For the text-containing cell, return its midpoint in (X, Y) coordinate format. 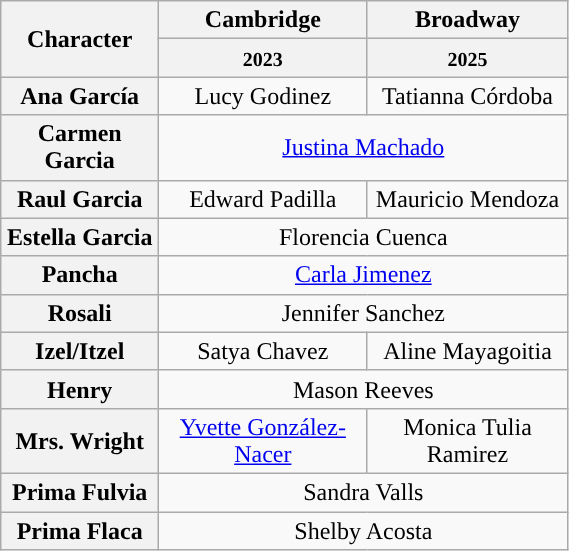
Henry (80, 389)
Satya Chavez (263, 351)
Cambridge (263, 20)
Jennifer Sanchez (364, 313)
Rosali (80, 313)
Character (80, 39)
Sandra Valls (364, 492)
Tatianna Córdoba (468, 96)
Yvette González-Nacer (263, 440)
2023 (263, 58)
Broadway (468, 20)
Justina Machado (364, 148)
Pancha (80, 275)
Carla Jimenez (364, 275)
Monica Tulia Ramirez (468, 440)
Izel/Itzel (80, 351)
Mauricio Mendoza (468, 199)
Lucy Godinez (263, 96)
Prima Fulvia (80, 492)
Prima Flaca (80, 531)
Estella Garcia (80, 237)
Aline Mayagoitia (468, 351)
Florencia Cuenca (364, 237)
Carmen Garcia (80, 148)
Mrs. Wright (80, 440)
Edward Padilla (263, 199)
Raul Garcia (80, 199)
2025 (468, 58)
Shelby Acosta (364, 531)
Mason Reeves (364, 389)
Ana García (80, 96)
